Identify which cell holds the provided text, then report its (X, Y) central coordinate. 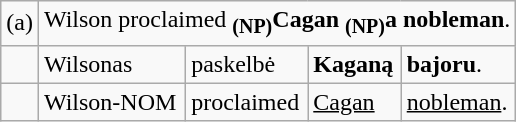
Wilson proclaimed (NP)Cagan (NP)a nobleman. (276, 23)
Wilson-NOM (112, 102)
Kaganą (354, 64)
Cagan (354, 102)
Wilsonas (112, 64)
(a) (20, 23)
nobleman. (458, 102)
proclaimed (247, 102)
paskelbė (247, 64)
bajoru. (458, 64)
